Return (X, Y) of the center of cell containing provided text 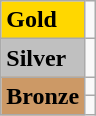
Gold (43, 20)
Silver (43, 58)
Bronze (43, 96)
